Extract the (X, Y) coordinate from the center of the cell holding the provided text.  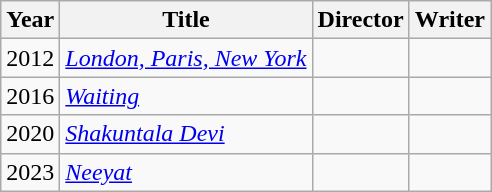
Writer (450, 20)
2020 (30, 134)
Waiting (186, 96)
2023 (30, 172)
2016 (30, 96)
2012 (30, 58)
Title (186, 20)
Neeyat (186, 172)
London, Paris, New York (186, 58)
Year (30, 20)
Shakuntala Devi (186, 134)
Director (360, 20)
